Provide the [X, Y] coordinate of the cell's center where the given text is located.  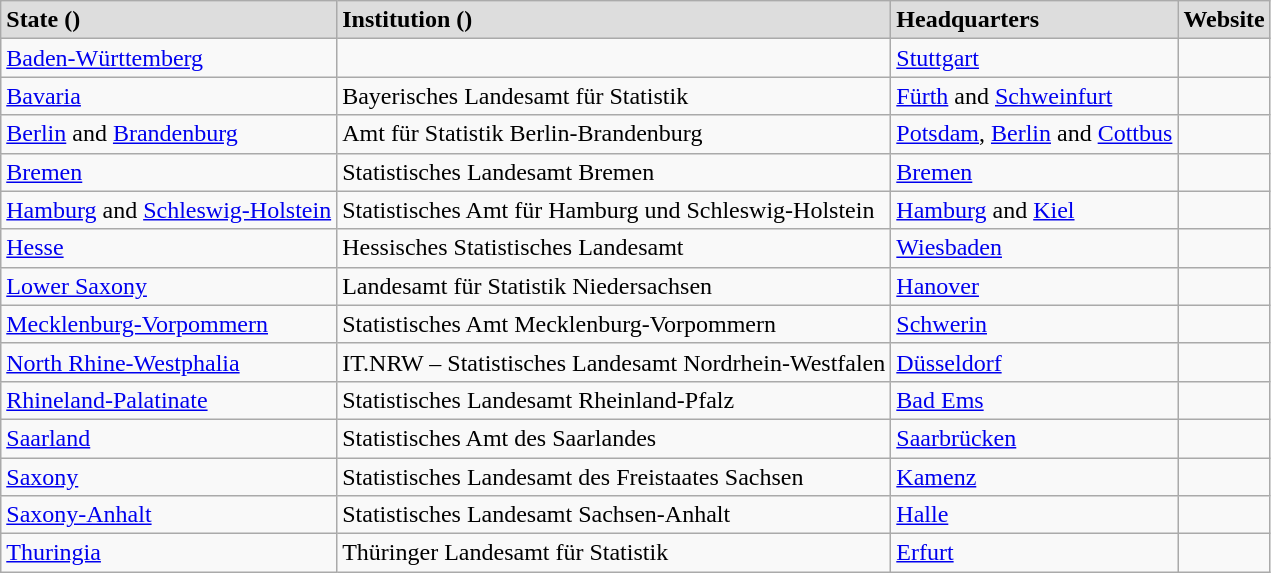
Potsdam, Berlin and Cottbus [1034, 134]
Stuttgart [1034, 58]
Saxony-Anhalt [169, 515]
Bad Ems [1034, 400]
Hamburg and Kiel [1034, 210]
Website [1224, 20]
Statistisches Amt des Saarlandes [614, 438]
Hessisches Statistisches Landesamt [614, 248]
Statistisches Amt Mecklenburg-Vorpommern [614, 324]
Hamburg and Schleswig-Holstein [169, 210]
Bavaria [169, 96]
State () [169, 20]
Statistisches Amt für Hamburg und Schleswig-Holstein [614, 210]
Amt für Statistik Berlin-Brandenburg [614, 134]
Düsseldorf [1034, 362]
Statistisches Landesamt Sachsen-Anhalt [614, 515]
Fürth and Schweinfurt [1034, 96]
Berlin and Brandenburg [169, 134]
Institution () [614, 20]
Statistisches Landesamt Rheinland-Pfalz [614, 400]
IT.NRW – Statistisches Landesamt Nordrhein-Westfalen [614, 362]
Hanover [1034, 286]
Lower Saxony [169, 286]
Mecklenburg-Vorpommern [169, 324]
North Rhine-Westphalia [169, 362]
Headquarters [1034, 20]
Schwerin [1034, 324]
Thuringia [169, 553]
Baden-Württemberg [169, 58]
Saxony [169, 477]
Hesse [169, 248]
Landesamt für Statistik Niedersachsen [614, 286]
Saarbrücken [1034, 438]
Halle [1034, 515]
Thüringer Landesamt für Statistik [614, 553]
Saarland [169, 438]
Kamenz [1034, 477]
Statistisches Landesamt des Freistaates Sachsen [614, 477]
Statistisches Landesamt Bremen [614, 172]
Erfurt [1034, 553]
Rhineland-Palatinate [169, 400]
Wiesbaden [1034, 248]
Bayerisches Landesamt für Statistik [614, 96]
